Search for the cell housing the specified text and yield its (X, Y) center coordinate. 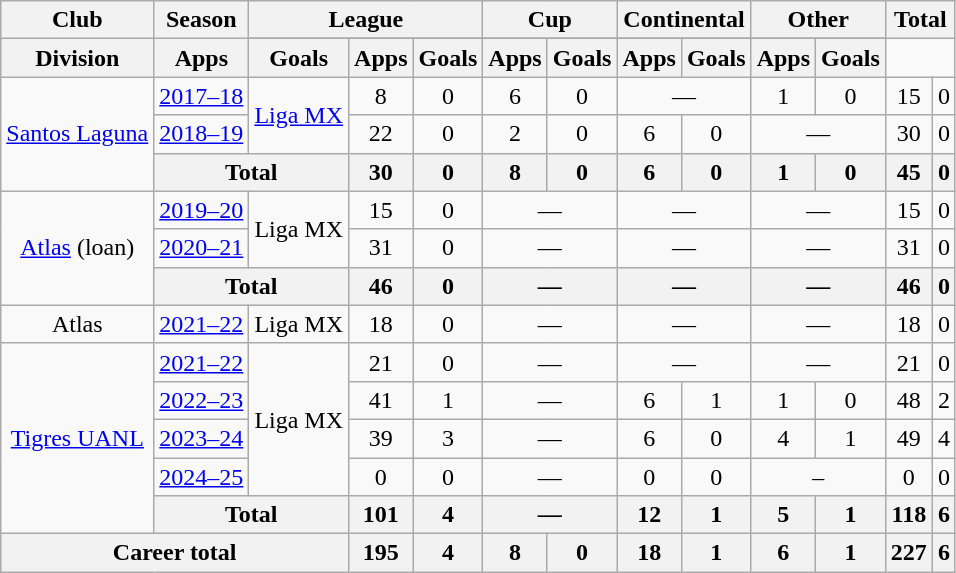
Santos Laguna (78, 134)
Season (202, 20)
– (818, 477)
2022–23 (202, 400)
45 (908, 172)
Tigres UANL (78, 438)
12 (649, 515)
195 (381, 553)
2024–25 (202, 477)
101 (381, 515)
Atlas (78, 324)
2019–20 (202, 210)
227 (908, 553)
2018–19 (202, 134)
Other (818, 20)
2020–21 (202, 248)
39 (381, 438)
Cup (550, 20)
118 (908, 515)
49 (908, 438)
Career total (175, 553)
League (366, 20)
22 (381, 134)
Division (78, 58)
3 (448, 438)
2023–24 (202, 438)
48 (908, 400)
Atlas (loan) (78, 248)
5 (783, 515)
2017–18 (202, 96)
Continental (684, 20)
41 (381, 400)
Club (78, 20)
